Capture the cell that displays the provided text and extract its (x, y) central coordinate. 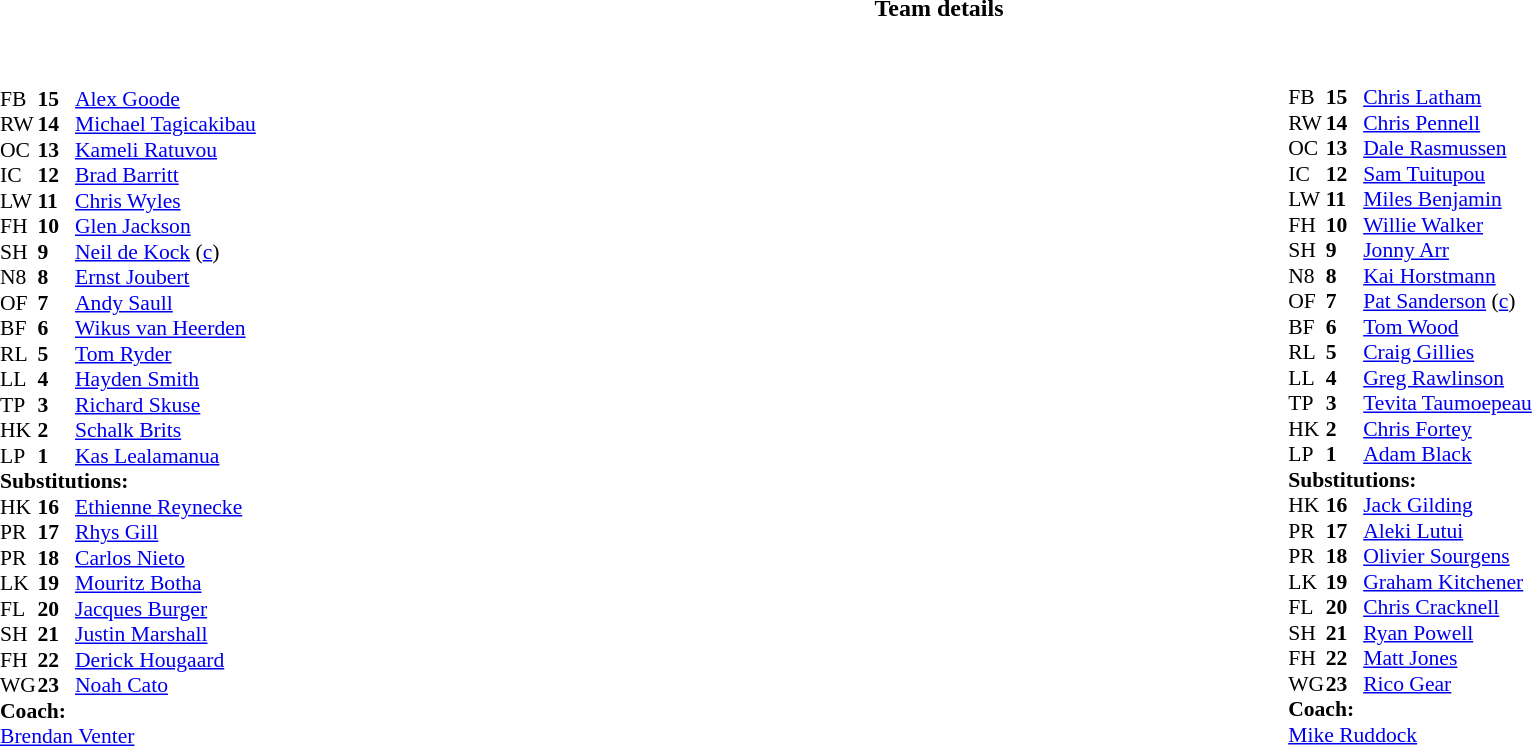
Chris Cracknell (1448, 607)
Jacques Burger (166, 609)
Justin Marshall (166, 635)
Rhys Gill (166, 533)
Carlos Nieto (166, 558)
Brad Barritt (166, 175)
Adam Black (1448, 455)
Glen Jackson (166, 227)
Jack Gilding (1448, 505)
Graham Kitchener (1448, 582)
Ryan Powell (1448, 633)
Tom Wood (1448, 327)
Andy Saull (166, 303)
Jonny Arr (1448, 251)
Olivier Sourgens (1448, 557)
Chris Latham (1448, 97)
Schalk Brits (166, 431)
Dale Rasmussen (1448, 149)
Tevita Taumoepeau (1448, 403)
Sam Tuitupou (1448, 174)
Neil de Kock (c) (166, 252)
Pat Sanderson (c) (1448, 301)
Tom Ryder (166, 354)
Kai Horstmann (1448, 276)
Noah Cato (166, 685)
Willie Walker (1448, 225)
Craig Gillies (1448, 353)
Mouritz Botha (166, 583)
Matt Jones (1448, 659)
Michael Tagicakibau (166, 125)
Greg Rawlinson (1448, 378)
Ethienne Reynecke (166, 507)
Richard Skuse (166, 405)
Chris Wyles (166, 201)
Alex Goode (166, 99)
Rico Gear (1448, 684)
Hayden Smith (166, 379)
Miles Benjamin (1448, 199)
Chris Pennell (1448, 123)
Ernst Joubert (166, 277)
Derick Hougaard (166, 660)
Kameli Ratuvou (166, 150)
Aleki Lutui (1448, 531)
Wikus van Heerden (166, 329)
Kas Lealamanua (166, 456)
Chris Fortey (1448, 429)
